Return the (X, Y) coordinate for the center point of the cell that contains the specified text.  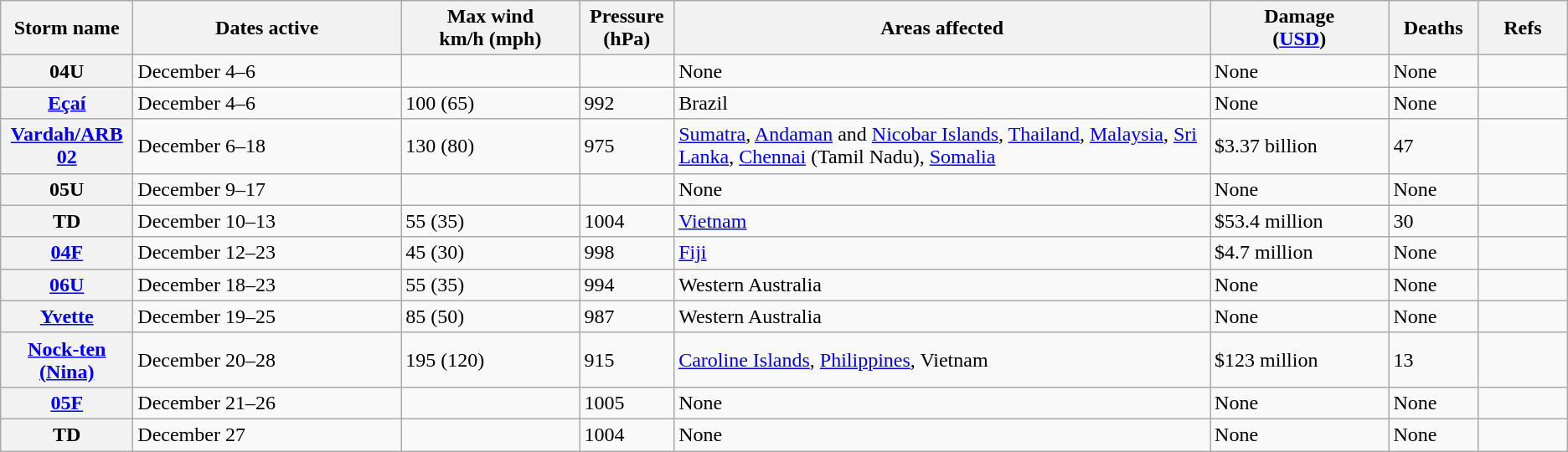
Deaths (1434, 28)
$4.7 million (1300, 253)
30 (1434, 221)
December 27 (267, 434)
04U (67, 71)
Storm name (67, 28)
45 (30) (491, 253)
987 (627, 316)
Refs (1523, 28)
06U (67, 285)
975 (627, 146)
998 (627, 253)
195 (120) (491, 360)
Eçaí (67, 103)
915 (627, 360)
December 6–18 (267, 146)
Areas affected (942, 28)
$123 million (1300, 360)
December 10–13 (267, 221)
$3.37 billion (1300, 146)
Sumatra, Andaman and Nicobar Islands, Thailand, Malaysia, Sri Lanka, Chennai (Tamil Nadu), Somalia (942, 146)
04F (67, 253)
Brazil (942, 103)
1005 (627, 403)
Pressure(hPa) (627, 28)
December 19–25 (267, 316)
100 (65) (491, 103)
December 12–23 (267, 253)
05F (67, 403)
130 (80) (491, 146)
$53.4 million (1300, 221)
December 21–26 (267, 403)
Yvette (67, 316)
December 9–17 (267, 189)
13 (1434, 360)
Max windkm/h (mph) (491, 28)
Dates active (267, 28)
Nock-ten (Nina) (67, 360)
994 (627, 285)
Caroline Islands, Philippines, Vietnam (942, 360)
Vietnam (942, 221)
December 20–28 (267, 360)
Vardah/ARB 02 (67, 146)
Damage(USD) (1300, 28)
85 (50) (491, 316)
05U (67, 189)
Fiji (942, 253)
December 18–23 (267, 285)
992 (627, 103)
47 (1434, 146)
